Capture the cell that displays the provided text and extract its (X, Y) central coordinate. 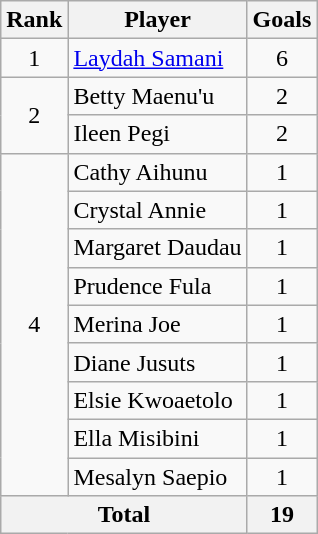
Betty Maenu'u (158, 96)
19 (282, 515)
4 (34, 324)
Diane Jusuts (158, 362)
Ileen Pegi (158, 134)
Merina Joe (158, 324)
Crystal Annie (158, 210)
Cathy Aihunu (158, 172)
Margaret Daudau (158, 248)
Mesalyn Saepio (158, 477)
Laydah Samani (158, 58)
Ella Misibini (158, 438)
6 (282, 58)
Player (158, 20)
Prudence Fula (158, 286)
Goals (282, 20)
Total (124, 515)
Rank (34, 20)
Elsie Kwoaetolo (158, 400)
